Output the [x, y] coordinate of the center of the cell containing the given text.  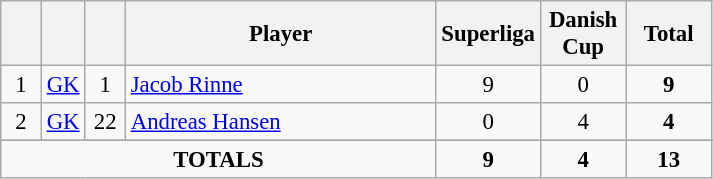
Superliga [488, 34]
Total [669, 34]
Andreas Hansen [280, 122]
13 [669, 160]
TOTALS [218, 160]
Danish Cup [583, 34]
22 [106, 122]
Jacob Rinne [280, 85]
2 [22, 122]
Player [280, 34]
